Determine the (x, y) coordinate at the center of the cell enclosing the given text.  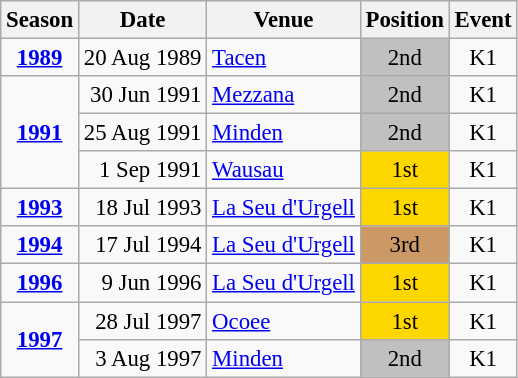
1989 (40, 58)
20 Aug 1989 (142, 58)
30 Jun 1991 (142, 95)
Tacen (284, 58)
Event (483, 20)
1 Sep 1991 (142, 170)
Position (404, 20)
3 Aug 1997 (142, 358)
Date (142, 20)
1996 (40, 283)
17 Jul 1994 (142, 245)
Venue (284, 20)
28 Jul 1997 (142, 321)
1991 (40, 132)
1993 (40, 208)
Season (40, 20)
Mezzana (284, 95)
25 Aug 1991 (142, 133)
9 Jun 1996 (142, 283)
1994 (40, 245)
18 Jul 1993 (142, 208)
Ocoee (284, 321)
1997 (40, 340)
Wausau (284, 170)
3rd (404, 245)
